From the cell containing the given text, extract its center point as [X, Y] coordinate. 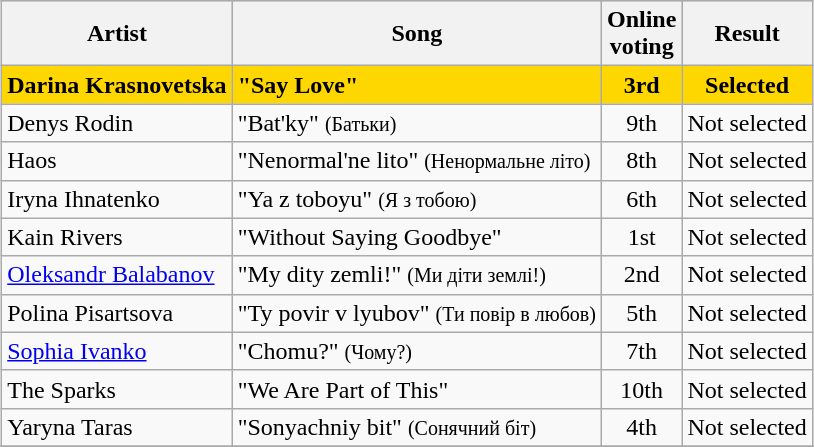
Darina Krasnovetska [117, 85]
"Nenormal'ne lito" (Ненормальне літо) [416, 161]
Oleksandr Balabanov [117, 275]
The Sparks [117, 389]
"Ya z toboyu" (Я з тобою) [416, 199]
Sophia Ivanko [117, 351]
3rd [641, 85]
"Bat'ky" (Батьки) [416, 123]
"My dity zemli!" (Ми діти землі!) [416, 275]
Artist [117, 34]
1st [641, 237]
6th [641, 199]
"Sonyachniy bit" (Сонячний біт) [416, 427]
Denys Rodin [117, 123]
9th [641, 123]
10th [641, 389]
Iryna Ihnatenko [117, 199]
Onlinevoting [641, 34]
"Ty povir v lyubov" (Ти повір в любов) [416, 313]
Selected [747, 85]
"Say Love" [416, 85]
Haos [117, 161]
Kain Rivers [117, 237]
7th [641, 351]
"Without Saying Goodbye" [416, 237]
Yaryna Taras [117, 427]
8th [641, 161]
"We Are Part of This" [416, 389]
"Chomu?" (Чому?) [416, 351]
Polina Pisartsova [117, 313]
Result [747, 34]
5th [641, 313]
2nd [641, 275]
Song [416, 34]
4th [641, 427]
